Return the (x, y) coordinate for the center point of the cell that contains the specified text.  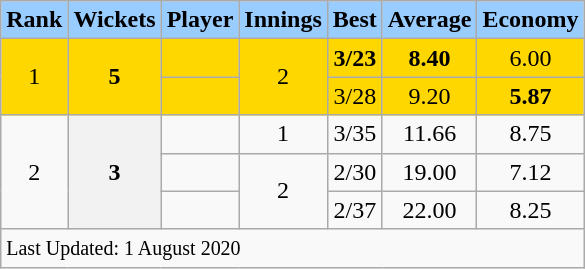
Average (430, 20)
Best (354, 20)
2/37 (354, 210)
11.66 (430, 134)
19.00 (430, 172)
Last Updated: 1 August 2020 (292, 248)
5 (114, 77)
22.00 (430, 210)
3/23 (354, 58)
Rank (34, 20)
5.87 (530, 96)
8.40 (430, 58)
Innings (283, 20)
3 (114, 172)
8.25 (530, 210)
8.75 (530, 134)
Economy (530, 20)
7.12 (530, 172)
Player (200, 20)
3/28 (354, 96)
3/35 (354, 134)
6.00 (530, 58)
9.20 (430, 96)
Wickets (114, 20)
2/30 (354, 172)
